Locate the cell with the specified text and output its (X, Y) center coordinate. 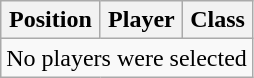
Position (50, 20)
Player (141, 20)
Class (218, 20)
No players were selected (127, 58)
